Output the (X, Y) coordinate of the center of the cell containing the given text.  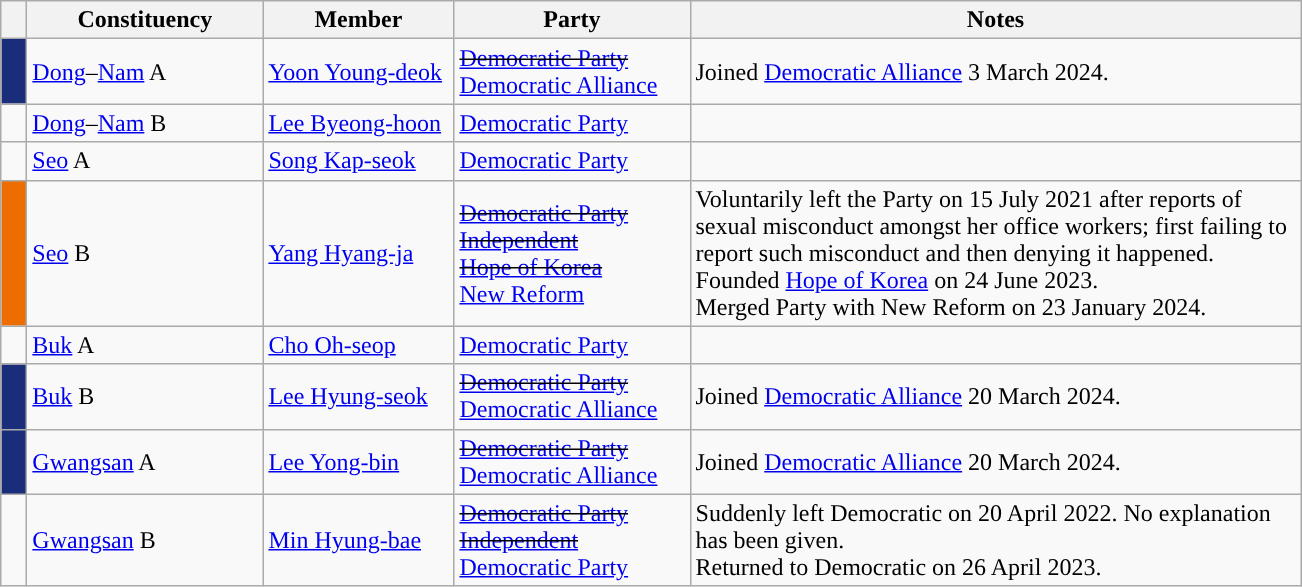
Lee Hyung-seok (358, 396)
Buk B (145, 396)
Democratic PartyIndependentDemocratic Party (572, 540)
Lee Yong-bin (358, 462)
Democratic PartyIndependentHope of KoreaNew Reform (572, 253)
Joined Democratic Alliance 3 March 2024. (996, 72)
Constituency (145, 20)
Party (572, 20)
Seo B (145, 253)
Notes (996, 20)
Gwangsan B (145, 540)
Yoon Young-deok (358, 72)
Dong–Nam A (145, 72)
Cho Oh-seop (358, 345)
Member (358, 20)
Yang Hyang-ja (358, 253)
Seo A (145, 161)
Min Hyung-bae (358, 540)
Buk A (145, 345)
Lee Byeong-hoon (358, 123)
Song Kap-seok (358, 161)
Gwangsan A (145, 462)
Dong–Nam B (145, 123)
Suddenly left Democratic on 20 April 2022. No explanation has been given. Returned to Democratic on 26 April 2023. (996, 540)
